Pinpoint the cell where the given text exists, returning its (x, y) midpoint coordinate. 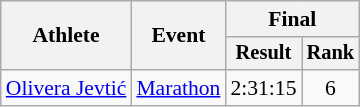
2:31:15 (263, 88)
Marathon (178, 88)
Rank (331, 54)
Result (263, 54)
Athlete (66, 36)
6 (331, 88)
Olivera Jevtić (66, 88)
Event (178, 36)
Final (292, 19)
